Detect which cell encompasses the target text, then output its (x, y) center coordinate. 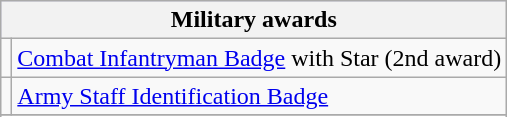
Army Staff Identification Badge (260, 96)
Military awards (254, 20)
Combat Infantryman Badge with Star (2nd award) (260, 58)
